Search for the cell housing the specified text and yield its [x, y] center coordinate. 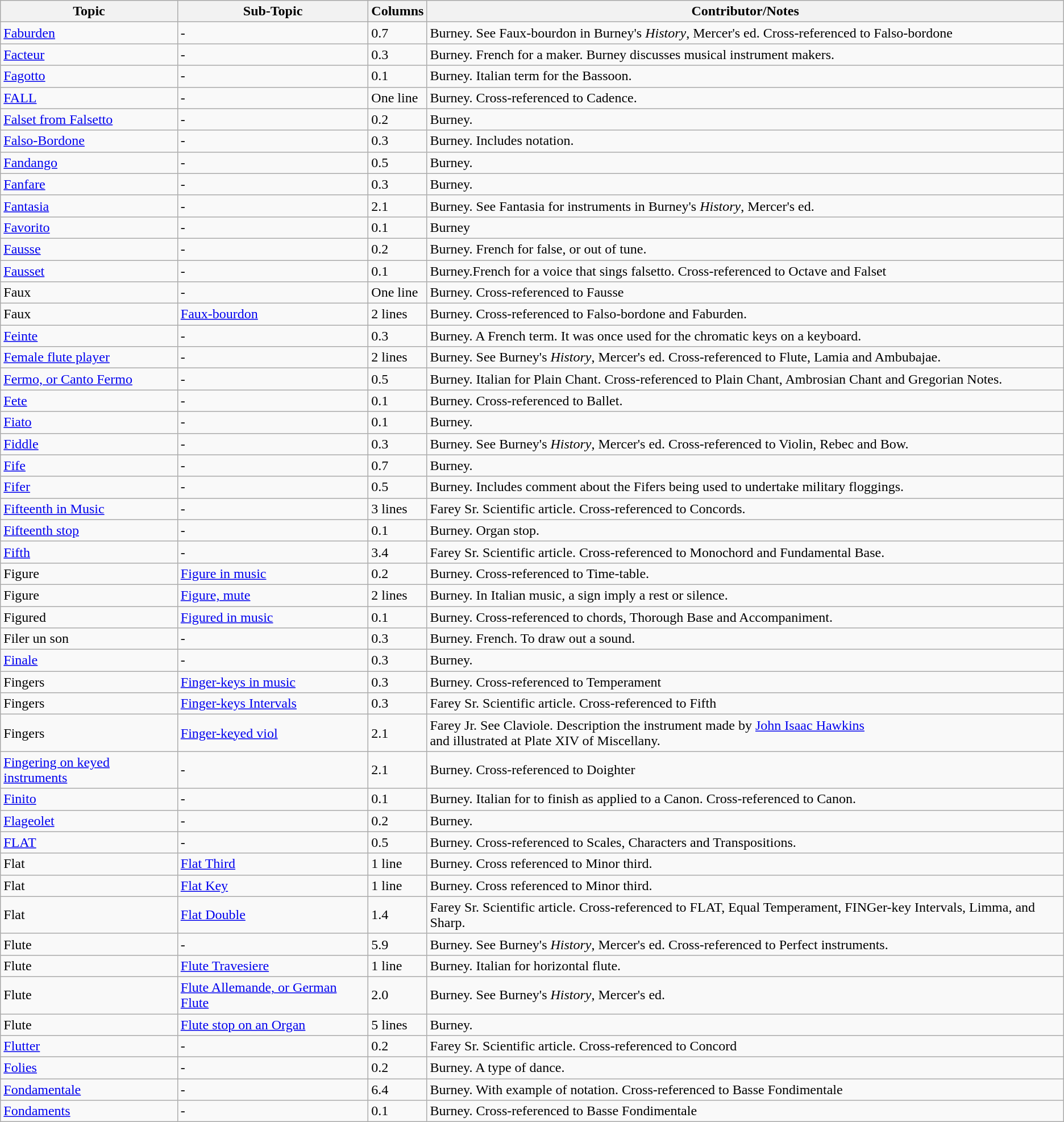
Farey Sr. Scientific article. Cross-referenced to Monochord and Fundamental Base. [745, 552]
Burney. Cross-referenced to Time-table. [745, 574]
Fingering on keyed instruments [89, 770]
FALL [89, 98]
Burney. See Burney's History, Mercer's ed. Cross-referenced to Perfect instruments. [745, 944]
Burney. Cross-referenced to Scales, Characters and Transpositions. [745, 842]
Burney. With example of notation. Cross-referenced to Basse Fondimentale [745, 1090]
Fiato [89, 422]
Figured in music [273, 617]
Burney. Cross-referenced to chords, Thorough Base and Accompaniment. [745, 617]
Burney. Cross-referenced to Cadence. [745, 98]
Burney. Italian for Plain Chant. Cross-referenced to Plain Chant, Ambrosian Chant and Gregorian Notes. [745, 379]
Burney. See Faux-bourdon in Burney's History, Mercer's ed. Cross-referenced to Falso-bordone [745, 33]
Flute Allemande, or German Flute [273, 995]
5 lines [398, 1025]
Burney. French. To draw out a sound. [745, 639]
Fanfare [89, 184]
Filer un son [89, 639]
Fifteenth stop [89, 530]
Finito [89, 799]
Burney. Cross-referenced to Ballet. [745, 401]
Finger-keys Intervals [273, 704]
Facteur [89, 55]
Burney. See Burney's History, Mercer's ed. Cross-referenced to Flute, Lamia and Ambubajae. [745, 358]
6.4 [398, 1090]
Fifth [89, 552]
Burney.French for a voice that sings falsetto. Cross-referenced to Octave and Falset [745, 271]
1.4 [398, 915]
Flutter [89, 1046]
Fermo, or Canto Fermo [89, 379]
Fondamentale [89, 1090]
Finale [89, 660]
Finger-keys in music [273, 682]
3 lines [398, 509]
Sub-Topic [273, 11]
Female flute player [89, 358]
Burney. See Burney's History, Mercer's ed. [745, 995]
Burney. See Burney's History, Mercer's ed. Cross-referenced to Violin, Rebec and Bow. [745, 444]
Fiddle [89, 444]
Burney. Cross-referenced to Falso-bordone and Faburden. [745, 314]
Flat Key [273, 886]
Burney. Includes notation. [745, 141]
Burney. In Italian music, a sign imply a rest or silence. [745, 595]
Flat Double [273, 915]
Flat Third [273, 864]
Faburden [89, 33]
Fondaments [89, 1111]
Figure, mute [273, 595]
Burney. Cross-referenced to Fausse [745, 293]
Flute stop on an Organ [273, 1025]
Figured [89, 617]
Flute Travesiere [273, 966]
Favorito [89, 227]
Farey Sr. Scientific article. Cross-referenced to Fifth [745, 704]
Burney. A French term. It was once used for the chromatic keys on a keyboard. [745, 336]
3.4 [398, 552]
Fandango [89, 163]
Figure in music [273, 574]
Farey Sr. Scientific article. Cross-referenced to Concords. [745, 509]
FLAT [89, 842]
Faux-bourdon [273, 314]
Fagotto [89, 76]
Burney. Italian for to finish as applied to a Canon. Cross-referenced to Canon. [745, 799]
Fife [89, 466]
Burney. Cross-referenced to Doighter [745, 770]
Folies [89, 1068]
Fifer [89, 487]
Farey Sr. Scientific article. Cross-referenced to Concord [745, 1046]
Fausset [89, 271]
Fantasia [89, 206]
Burney. Italian term for the Bassoon. [745, 76]
Topic [89, 11]
Fifteenth in Music [89, 509]
Burney. Cross-referenced to Temperament [745, 682]
Burney. See Fantasia for instruments in Burney's History, Mercer's ed. [745, 206]
Columns [398, 11]
2.0 [398, 995]
Burney. French for false, or out of tune. [745, 249]
Flageolet [89, 821]
Burney. Cross-referenced to Basse Fondimentale [745, 1111]
Burney. Organ stop. [745, 530]
Burney. French for a maker. Burney discusses musical instrument makers. [745, 55]
Farey Jr. See Claviole. Description the instrument made by John Isaac Hawkinsand illustrated at Plate XIV of Miscellany. [745, 733]
Falso-Bordone [89, 141]
Burney. Includes comment about the Fifers being used to undertake military floggings. [745, 487]
Burney. A type of dance. [745, 1068]
Farey Sr. Scientific article. Cross-referenced to FLAT, Equal Temperament, FINGer-key Intervals, Limma, and Sharp. [745, 915]
Fausse [89, 249]
Feinte [89, 336]
Fete [89, 401]
Finger-keyed viol [273, 733]
Burney. Italian for horizontal flute. [745, 966]
Falset from Falsetto [89, 119]
Contributor/Notes [745, 11]
Burney [745, 227]
5.9 [398, 944]
